Return the (x, y) coordinate for the center point of the cell that contains the specified text.  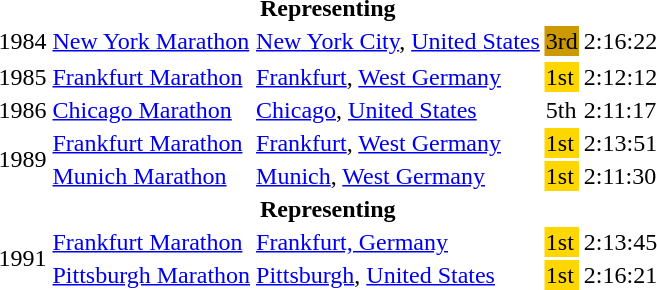
Pittsburgh, United States (398, 275)
Munich, West Germany (398, 176)
New York City, United States (398, 41)
Munich Marathon (152, 176)
5th (562, 110)
3rd (562, 41)
Chicago, United States (398, 110)
Pittsburgh Marathon (152, 275)
Frankfurt, Germany (398, 242)
Chicago Marathon (152, 110)
New York Marathon (152, 41)
